Identify which cell holds the provided text, then report its (X, Y) central coordinate. 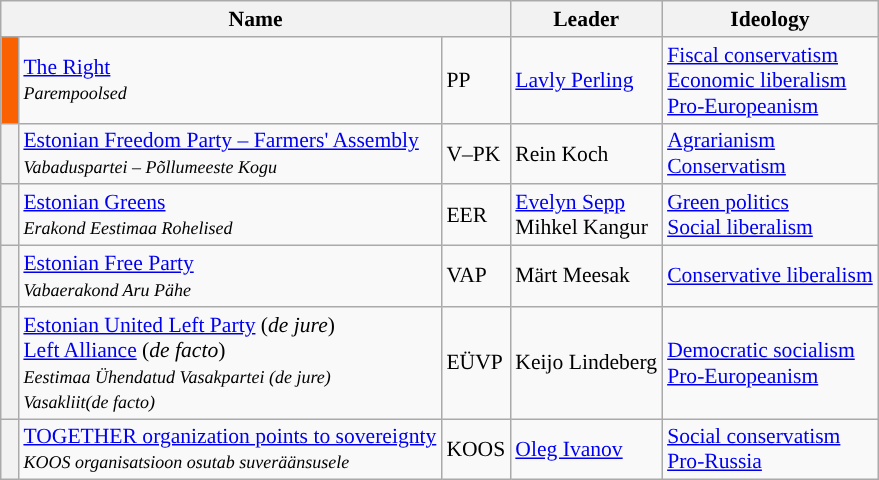
Social conservatismPro-Russia (770, 450)
Green politicsSocial liberalism (770, 216)
Estonian GreensErakond Eestimaa Rohelised (230, 216)
Estonian United Left Party (de jure)Left Alliance (de facto)Eestimaa Ühendatud Vasakpartei (de jure)Vasakliit(de facto) (230, 363)
Conservative liberalism (770, 276)
Oleg Ivanov (586, 450)
Ideology (770, 19)
EÜVP (476, 363)
Fiscal conservatism Economic liberalism Pro-Europeanism (770, 80)
Evelyn SeppMihkel Kangur (586, 216)
Keijo Lindeberg (586, 363)
Rein Koch (586, 154)
AgrarianismConservatism (770, 154)
Name (256, 19)
The RightParempoolsed (230, 80)
Democratic socialismPro-Europeanism (770, 363)
TOGETHER organization points to sovereigntyKOOS organisatsioon osutab suveräänsusele (230, 450)
Leader (586, 19)
Estonian Freedom Party – Farmers' AssemblyVabaduspartei – Põllumeeste Kogu (230, 154)
V–PK (476, 154)
PP (476, 80)
Lavly Perling (586, 80)
VAP (476, 276)
Estonian Free PartyVabaerakond Aru Pähe (230, 276)
EER (476, 216)
Märt Meesak (586, 276)
KOOS (476, 450)
